Extract the (x, y) coordinate from the center of the cell holding the provided text.  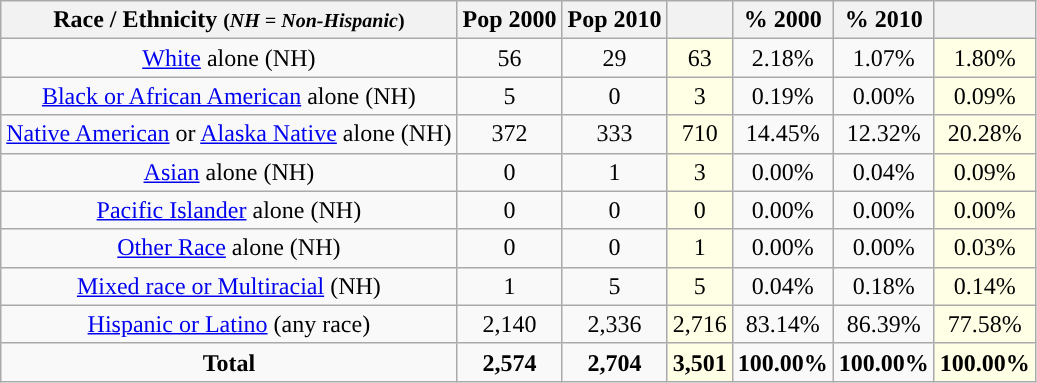
1.80% (984, 58)
% 2000 (782, 20)
Pacific Islander alone (NH) (229, 210)
56 (510, 58)
710 (700, 134)
77.58% (984, 324)
372 (510, 134)
% 2010 (884, 20)
Hispanic or Latino (any race) (229, 324)
2,716 (700, 324)
Black or African American alone (NH) (229, 96)
Race / Ethnicity (NH = Non-Hispanic) (229, 20)
333 (614, 134)
3,501 (700, 362)
2,704 (614, 362)
63 (700, 58)
20.28% (984, 134)
Mixed race or Multiracial (NH) (229, 286)
2,336 (614, 324)
2,140 (510, 324)
Other Race alone (NH) (229, 248)
86.39% (884, 324)
Pop 2010 (614, 20)
1.07% (884, 58)
Native American or Alaska Native alone (NH) (229, 134)
2,574 (510, 362)
0.03% (984, 248)
29 (614, 58)
0.18% (884, 286)
0.19% (782, 96)
83.14% (782, 324)
2.18% (782, 58)
White alone (NH) (229, 58)
Pop 2000 (510, 20)
14.45% (782, 134)
0.14% (984, 286)
Total (229, 362)
12.32% (884, 134)
Asian alone (NH) (229, 172)
